Provide the (X, Y) coordinate of the cell's center where the given text is located.  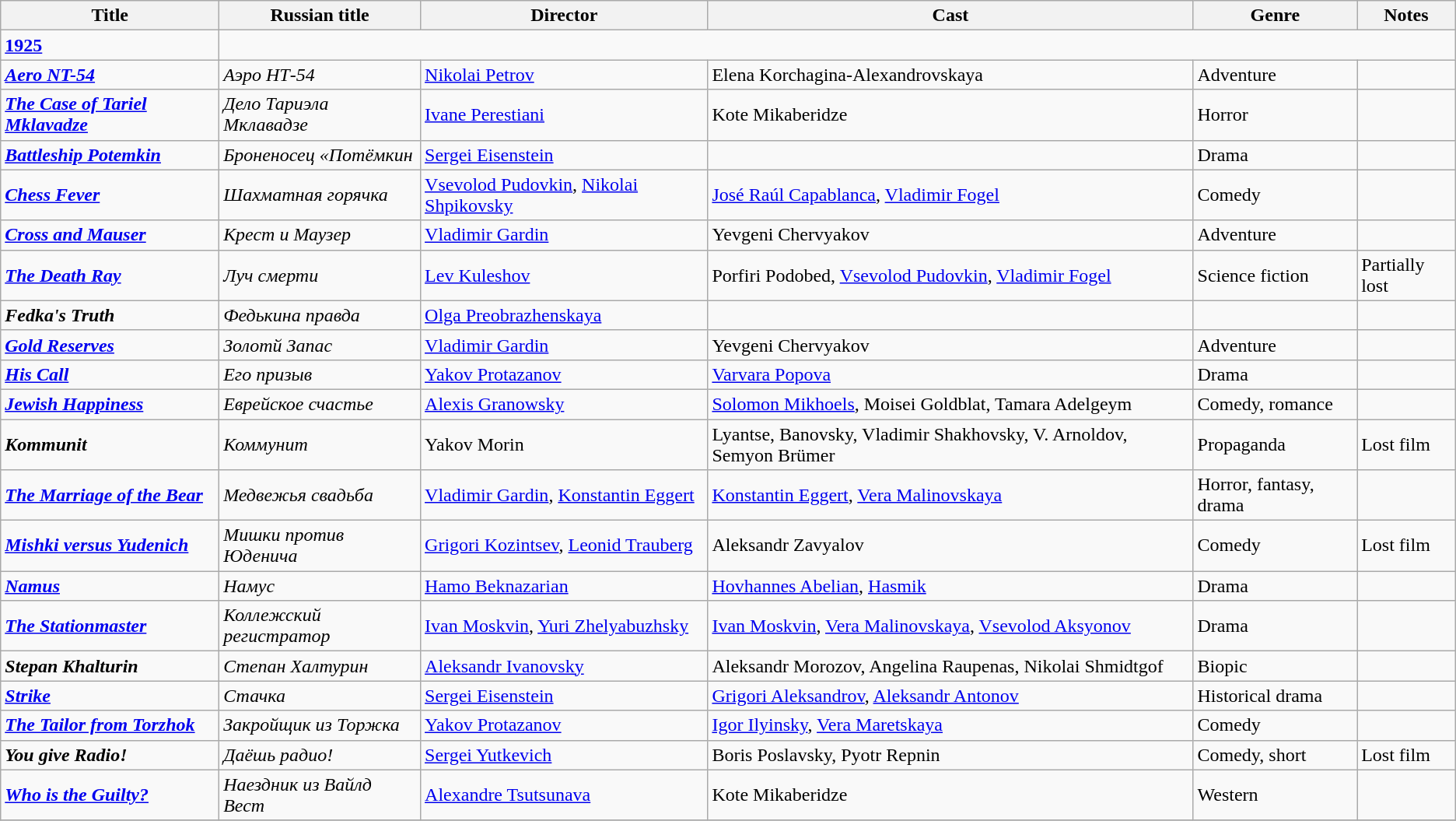
Ivane Perestiani (565, 115)
Aleksandr Morozov, Angelina Raupenas, Nikolai Shmidtgof (950, 666)
The Case of Tariel Mklavadze (110, 115)
Fedka's Truth (110, 315)
Horror, fantasy, drama (1276, 495)
Дело Тариэла Мклавадзе (320, 115)
Lyantse, Banovsky, Vladimir Shakhovsky, V. Arnoldov, Semyon Brümer (950, 444)
Даёшь радио! (320, 755)
Ivan Moskvin, Yuri Zhelyabuzhsky (565, 626)
Vladimir Gardin, Konstantin Eggert (565, 495)
Igor Ilyinsky, Vera Maretskaya (950, 725)
Boris Poslavsky, Pyotr Repnin (950, 755)
Aero NT-54 (110, 75)
The Death Ray (110, 275)
Namus (110, 586)
Ivan Moskvin, Vera Malinovskaya, Vsevolod Aksyonov (950, 626)
Коммунит (320, 444)
Notes (1406, 16)
Biopic (1276, 666)
Olga Preobrazhenskaya (565, 315)
Partially lost (1406, 275)
Наездник из Вайлд Вест (320, 795)
Genre (1276, 16)
Намус (320, 586)
Его призыв (320, 374)
Grigori Aleksandrov, Aleksandr Antonov (950, 696)
Cast (950, 16)
Alexis Granowsky (565, 404)
Аэро НТ-54 (320, 75)
Hamo Beknazarian (565, 586)
Comedy, short (1276, 755)
Еврейское счастье (320, 404)
Закройщик из Торжка (320, 725)
Grigori Kozintsev, Leonid Trauberg (565, 546)
Стачка (320, 696)
Director (565, 16)
Gold Reserves (110, 345)
Chess Fever (110, 195)
Yakov Morin (565, 444)
Porfiri Podobed, Vsevolod Pudovkin, Vladimir Fogel (950, 275)
Title (110, 16)
Stepan Khalturin (110, 666)
You give Radio! (110, 755)
Comedy, romance (1276, 404)
Vsevolod Pudovkin, Nikolai Shpikovsky (565, 195)
Alexandre Tsutsunava (565, 795)
His Call (110, 374)
Sergei Yutkevich (565, 755)
Strike (110, 696)
Мишки против Юденича (320, 546)
Who is the Guilty? (110, 795)
Battleship Potemkin (110, 155)
Коллежский регистратор (320, 626)
Золотй Запас (320, 345)
Шахматная горячка (320, 195)
Horror (1276, 115)
Медвежья свадьба (320, 495)
Hovhannes Abelian, Hasmik (950, 586)
The Stationmaster (110, 626)
The Tailor from Torzhok (110, 725)
Степан Халтурин (320, 666)
Varvara Popova (950, 374)
Федькина правда (320, 315)
Elena Korchagina-Alexandrovskaya (950, 75)
The Marriage of the Bear (110, 495)
Propaganda (1276, 444)
José Raúl Capablanca, Vladimir Fogel (950, 195)
Cross and Mauser (110, 235)
Kommunit (110, 444)
Aleksandr Zavyalov (950, 546)
Konstantin Eggert, Vera Malinovskaya (950, 495)
Lev Kuleshov (565, 275)
Historical drama (1276, 696)
Nikolai Petrov (565, 75)
Крест и Маузер (320, 235)
Russian title (320, 16)
Science fiction (1276, 275)
Mishki versus Yudenich (110, 546)
Броненосец «Потёмкин (320, 155)
Луч смерти (320, 275)
Solomon Mikhoels, Moisei Goldblat, Tamara Adelgeym (950, 404)
Western (1276, 795)
1925 (110, 45)
Aleksandr Ivanovsky (565, 666)
Jewish Happiness (110, 404)
